Identify which cell holds the provided text, then report its [x, y] central coordinate. 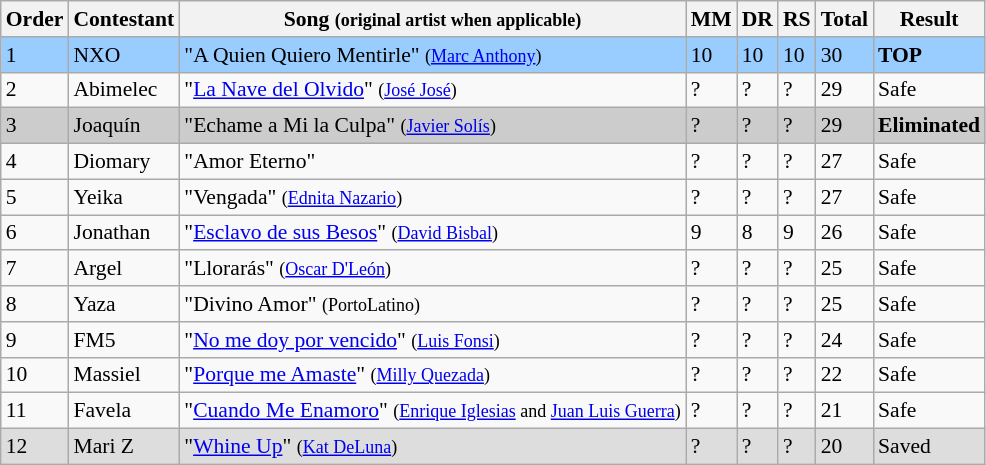
"Divino Amor" (PortoLatino) [432, 304]
2 [35, 90]
"Llorarás" (Oscar D'León) [432, 269]
"A Quien Quiero Mentirle" (Marc Anthony) [432, 55]
Abimelec [124, 90]
Eliminated [929, 126]
Joaquín [124, 126]
FM5 [124, 340]
Yaza [124, 304]
Contestant [124, 19]
Total [844, 19]
MM [712, 19]
4 [35, 162]
11 [35, 411]
Favela [124, 411]
20 [844, 447]
Diomary [124, 162]
Result [929, 19]
"La Nave del Olvido" (José José) [432, 90]
5 [35, 197]
6 [35, 233]
21 [844, 411]
"No me doy por vencido" (Luis Fonsi) [432, 340]
DR [758, 19]
"Vengada" (Ednita Nazario) [432, 197]
Yeika [124, 197]
22 [844, 375]
Song (original artist when applicable) [432, 19]
Argel [124, 269]
24 [844, 340]
TOP [929, 55]
"Esclavo de sus Besos" (David Bisbal) [432, 233]
Order [35, 19]
"Echame a Mi la Culpa" (Javier Solís) [432, 126]
Saved [929, 447]
RS [797, 19]
"Porque me Amaste" (Milly Quezada) [432, 375]
"Whine Up" (Kat DeLuna) [432, 447]
7 [35, 269]
"Amor Eterno" [432, 162]
12 [35, 447]
Jonathan [124, 233]
30 [844, 55]
Mari Z [124, 447]
3 [35, 126]
"Cuando Me Enamoro" (Enrique Iglesias and Juan Luis Guerra) [432, 411]
NXO [124, 55]
Massiel [124, 375]
26 [844, 233]
1 [35, 55]
